Pinpoint the cell where the given text exists, returning its (x, y) midpoint coordinate. 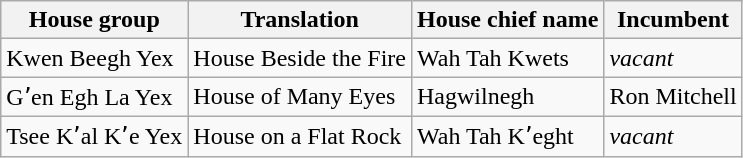
House group (94, 20)
Gʼen Egh La Yex (94, 97)
House Beside the Fire (300, 58)
Wah Tah Kwets (507, 58)
Kwen Beegh Yex (94, 58)
Wah Tah Kʼeght (507, 136)
House on a Flat Rock (300, 136)
Incumbent (673, 20)
Translation (300, 20)
Ron Mitchell (673, 97)
House chief name (507, 20)
House of Many Eyes (300, 97)
Tsee Kʼal Kʼe Yex (94, 136)
Hagwilnegh (507, 97)
